Provide the (X, Y) coordinate of the cell's center where the given text is located.  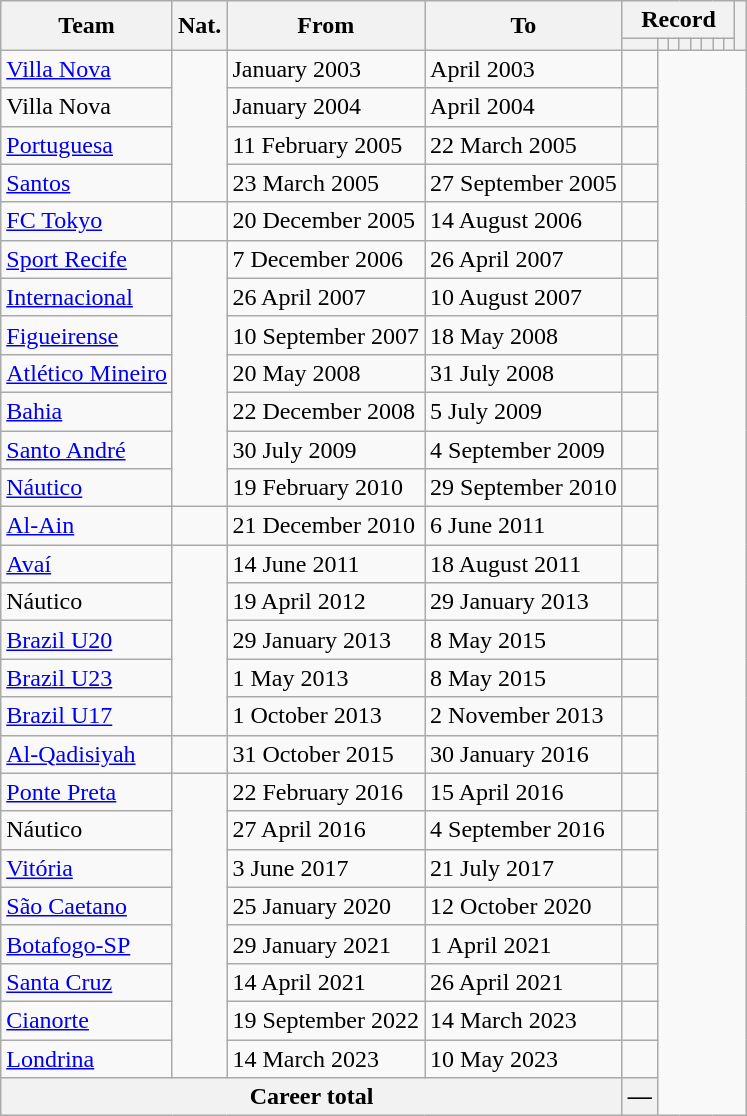
4 September 2016 (524, 830)
31 October 2015 (326, 754)
Career total (312, 1097)
19 April 2012 (326, 602)
18 August 2011 (524, 564)
Team (87, 26)
22 December 2008 (326, 411)
1 April 2021 (524, 944)
6 June 2011 (524, 526)
14 June 2011 (326, 564)
São Caetano (87, 906)
29 September 2010 (524, 488)
Figueirense (87, 335)
7 December 2006 (326, 259)
30 July 2009 (326, 449)
Bahia (87, 411)
Vitória (87, 868)
23 March 2005 (326, 183)
25 January 2020 (326, 906)
3 June 2017 (326, 868)
22 March 2005 (524, 145)
April 2003 (524, 69)
FC Tokyo (87, 221)
January 2003 (326, 69)
26 April 2021 (524, 982)
19 September 2022 (326, 1020)
10 September 2007 (326, 335)
Sport Recife (87, 259)
April 2004 (524, 107)
14 August 2006 (524, 221)
Cianorte (87, 1020)
Brazil U23 (87, 678)
27 April 2016 (326, 830)
10 May 2023 (524, 1059)
Santa Cruz (87, 982)
15 April 2016 (524, 792)
1 May 2013 (326, 678)
2 November 2013 (524, 716)
Nat. (199, 26)
Ponte Preta (87, 792)
30 January 2016 (524, 754)
18 May 2008 (524, 335)
20 December 2005 (326, 221)
Londrina (87, 1059)
Avaí (87, 564)
22 February 2016 (326, 792)
Al-Ain (87, 526)
Botafogo-SP (87, 944)
To (524, 26)
Al-Qadisiyah (87, 754)
12 October 2020 (524, 906)
27 September 2005 (524, 183)
Record (678, 20)
19 February 2010 (326, 488)
Brazil U17 (87, 716)
14 April 2021 (326, 982)
21 July 2017 (524, 868)
20 May 2008 (326, 373)
Brazil U20 (87, 640)
4 September 2009 (524, 449)
10 August 2007 (524, 297)
Portuguesa (87, 145)
Atlético Mineiro (87, 373)
1 October 2013 (326, 716)
11 February 2005 (326, 145)
— (640, 1097)
Internacional (87, 297)
29 January 2021 (326, 944)
From (326, 26)
31 July 2008 (524, 373)
Santo André (87, 449)
January 2004 (326, 107)
5 July 2009 (524, 411)
Santos (87, 183)
21 December 2010 (326, 526)
